Detect which cell encompasses the target text, then output its (x, y) center coordinate. 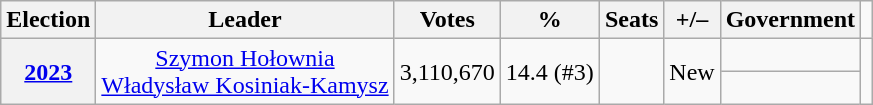
Seats (631, 20)
New (692, 72)
Election (48, 20)
2023 (48, 72)
Szymon HołowniaWładysław Kosiniak-Kamysz (245, 72)
Government (790, 20)
Votes (447, 20)
14.4 (#3) (550, 72)
Leader (245, 20)
% (550, 20)
3,110,670 (447, 72)
+/– (692, 20)
